From the cell containing the given text, extract its center point as (x, y) coordinate. 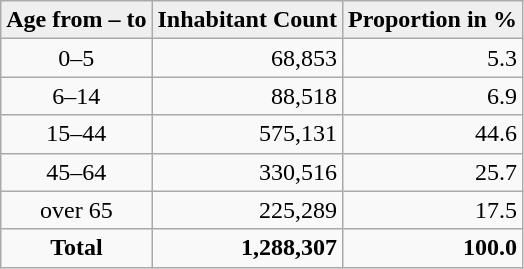
88,518 (247, 96)
0–5 (76, 58)
44.6 (432, 134)
1,288,307 (247, 248)
225,289 (247, 210)
5.3 (432, 58)
100.0 (432, 248)
over 65 (76, 210)
330,516 (247, 172)
6.9 (432, 96)
45–64 (76, 172)
68,853 (247, 58)
15–44 (76, 134)
Inhabitant Count (247, 20)
6–14 (76, 96)
25.7 (432, 172)
575,131 (247, 134)
Age from – to (76, 20)
Proportion in % (432, 20)
Total (76, 248)
17.5 (432, 210)
